Locate the cell with the specified text and output its [x, y] center coordinate. 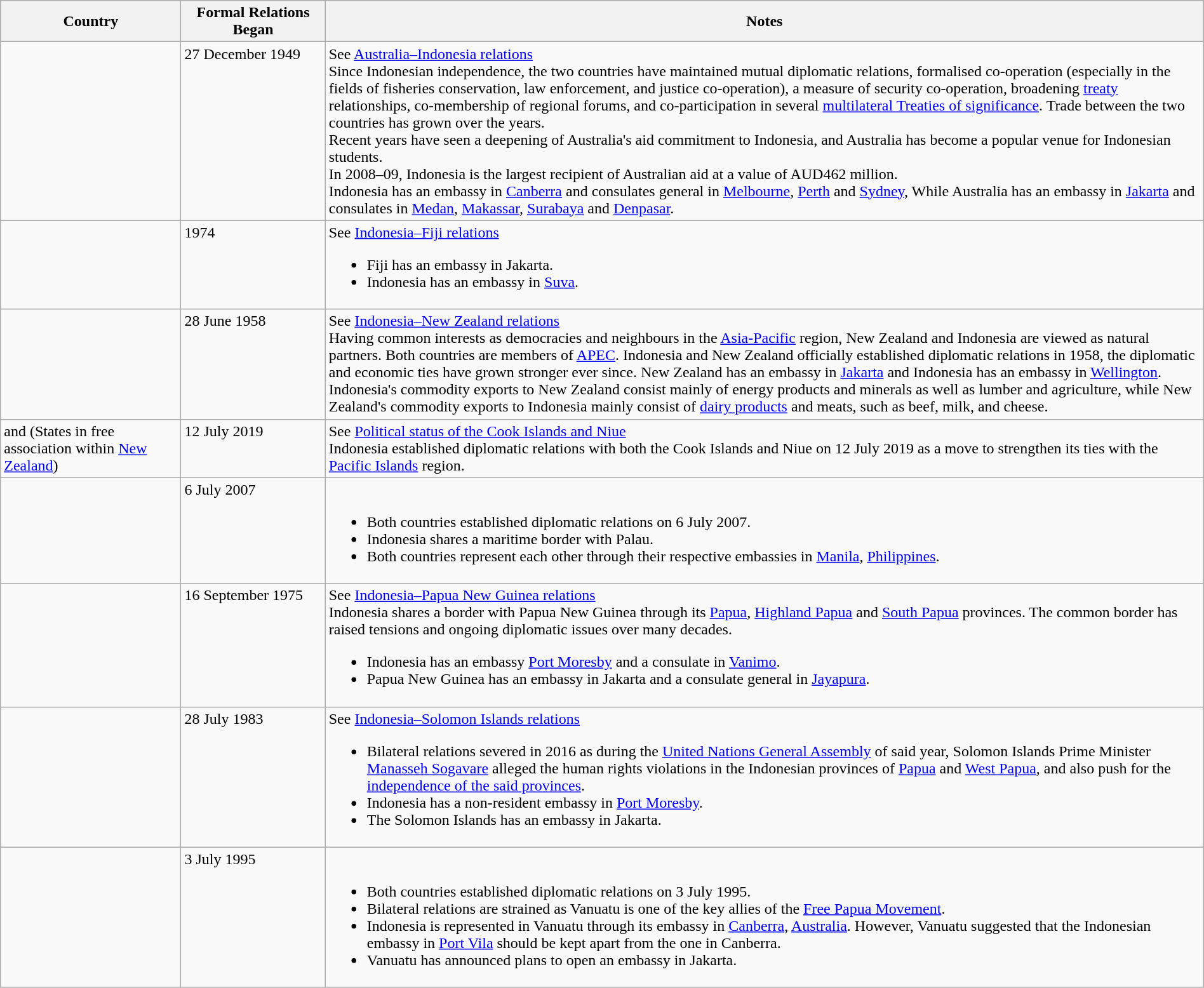
27 December 1949 [253, 131]
28 July 1983 [253, 777]
Notes [765, 22]
6 July 2007 [253, 531]
Formal Relations Began [253, 22]
28 June 1958 [253, 364]
and (States in free association within New Zealand) [91, 448]
1974 [253, 265]
16 September 1975 [253, 645]
See Indonesia–Fiji relationsFiji has an embassy in Jakarta.Indonesia has an embassy in Suva. [765, 265]
Country [91, 22]
12 July 2019 [253, 448]
3 July 1995 [253, 917]
